Determine the (X, Y) coordinate at the center of the cell enclosing the given text.  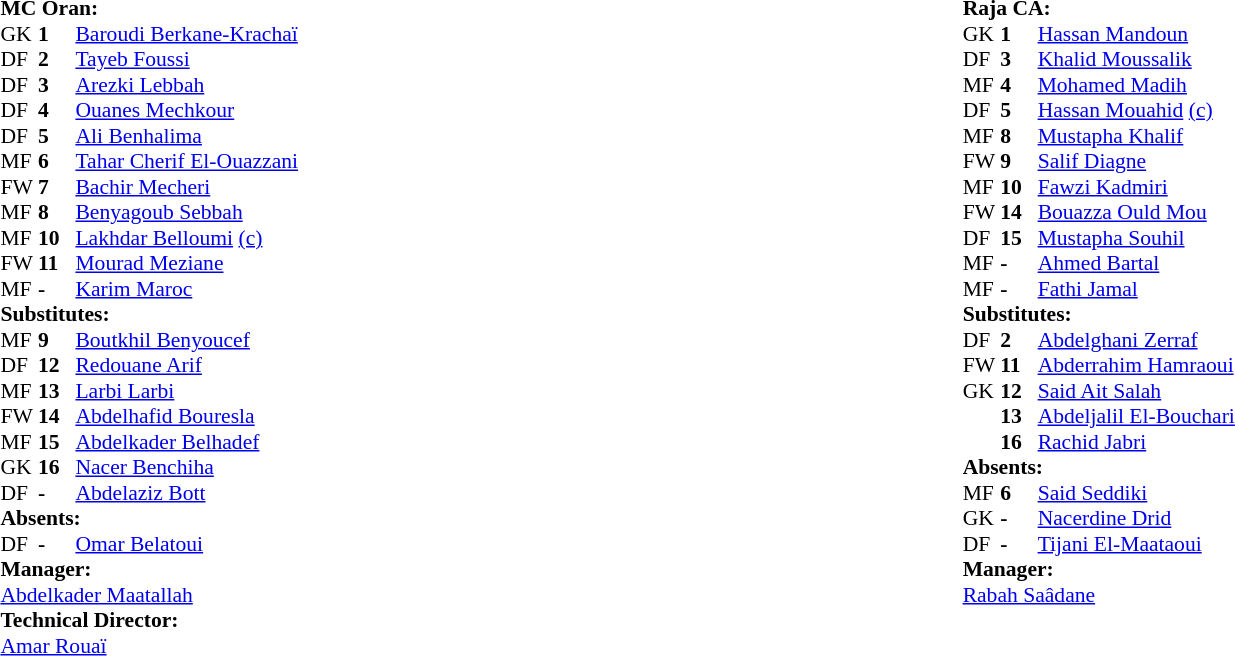
Tijani El-Maataoui (1136, 544)
Mustapha Khalif (1136, 136)
Bouazza Ould Mou (1136, 213)
Arezki Lebbah (186, 85)
Salif Diagne (1136, 161)
7 (57, 187)
Mustapha Souhil (1136, 238)
Ali Benhalima (186, 136)
Lakhdar Belloumi (c) (186, 238)
Boutkhil Benyoucef (186, 340)
Fathi Jamal (1136, 289)
Abdelhafid Bouresla (186, 417)
Bachir Mecheri (186, 187)
Tahar Cherif El-Ouazzani (186, 161)
Ahmed Bartal (1136, 263)
Abdeljalil El-Bouchari (1136, 417)
Nacerdine Drid (1136, 519)
Nacer Benchiha (186, 467)
Hassan Mouahid (c) (1136, 111)
Abdelkader Maatallah (149, 595)
Khalid Moussalik (1136, 59)
Tayeb Foussi (186, 59)
Abdelghani Zerraf (1136, 340)
Said Seddiki (1136, 493)
Redouane Arif (186, 365)
Omar Belatoui (186, 544)
Benyagoub Sebbah (186, 213)
Hassan Mandoun (1136, 34)
Rachid Jabri (1136, 442)
Fawzi Kadmiri (1136, 187)
Rabah Saâdane (1099, 595)
Karim Maroc (186, 289)
Said Ait Salah (1136, 391)
Baroudi Berkane-Krachaï (186, 34)
Ouanes Mechkour (186, 111)
Mourad Meziane (186, 263)
Abdelaziz Bott (186, 493)
Mohamed Madih (1136, 85)
Abderrahim Hamraoui (1136, 365)
Abdelkader Belhadef (186, 442)
Technical Director: (149, 621)
Larbi Larbi (186, 391)
